For the text-containing cell, return its midpoint in [X, Y] coordinate format. 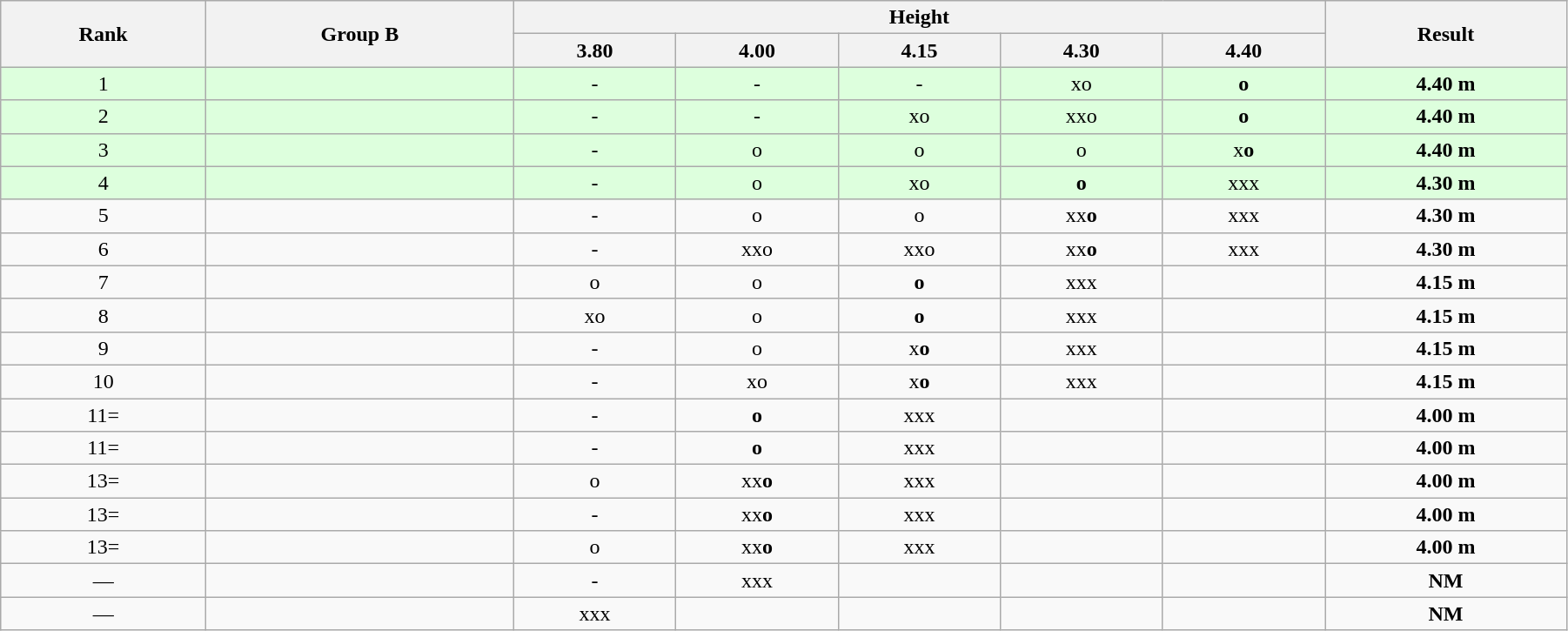
6 [104, 249]
10 [104, 381]
3.80 [594, 50]
8 [104, 315]
5 [104, 216]
4.15 [919, 50]
4.00 [757, 50]
Rank [104, 34]
4.30 [1082, 50]
1 [104, 84]
Group B [360, 34]
4.40 [1243, 50]
Result [1445, 34]
7 [104, 282]
9 [104, 348]
3 [104, 150]
2 [104, 117]
Height [919, 17]
4 [104, 183]
